From the cell containing the given text, extract its center point as [x, y] coordinate. 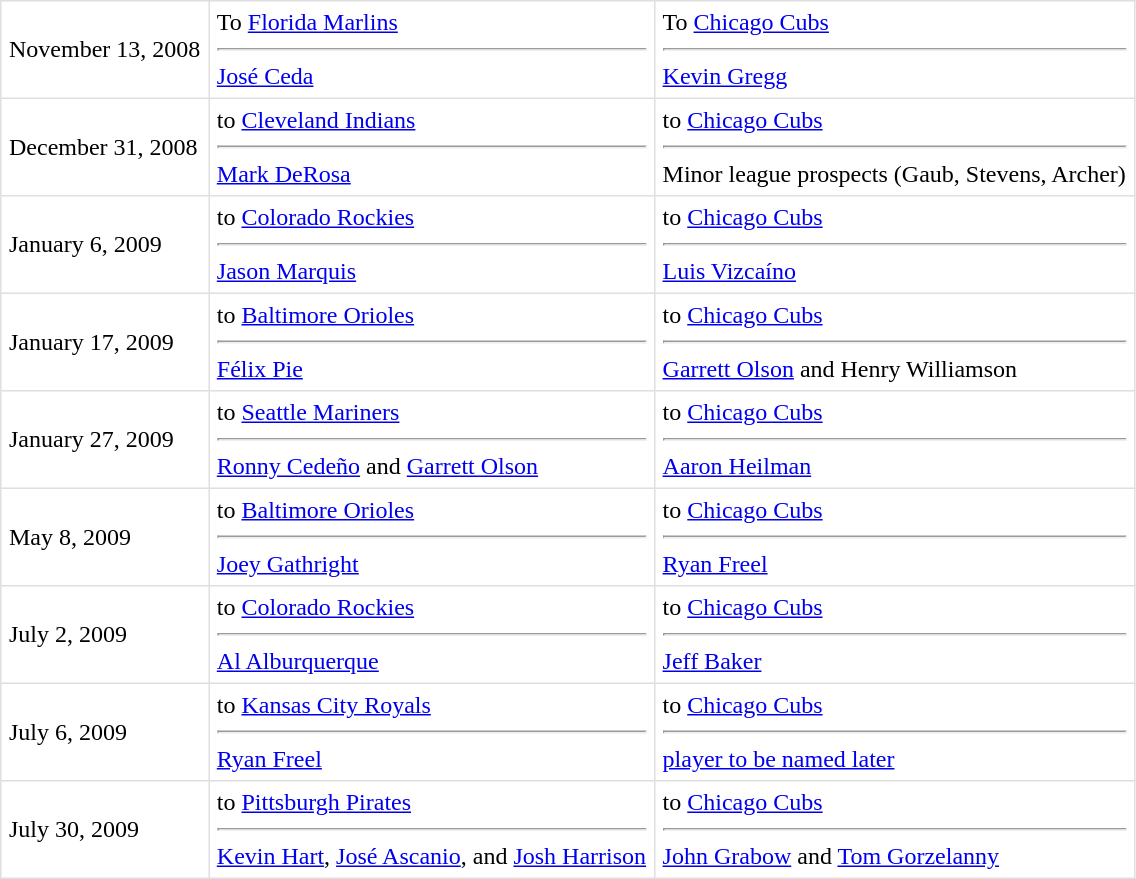
to Chicago Cubs Ryan Freel [894, 537]
July 30, 2009 [105, 830]
July 6, 2009 [105, 732]
to Chicago Cubs Garrett Olson and Henry Williamson [894, 342]
to Chicago Cubs Jeff Baker [894, 635]
to Chicago Cubs John Grabow and Tom Gorzelanny [894, 830]
January 17, 2009 [105, 342]
To Chicago Cubs Kevin Gregg [894, 50]
to Baltimore Orioles Félix Pie [432, 342]
January 6, 2009 [105, 245]
to Baltimore Orioles Joey Gathright [432, 537]
December 31, 2008 [105, 147]
July 2, 2009 [105, 635]
to Cleveland Indians Mark DeRosa [432, 147]
to Kansas City Royals Ryan Freel [432, 732]
To Florida Marlins José Ceda [432, 50]
to Chicago Cubs Minor league prospects (Gaub, Stevens, Archer) [894, 147]
to Chicago Cubs Luis Vizcaíno [894, 245]
to Chicago Cubs Aaron Heilman [894, 440]
November 13, 2008 [105, 50]
to Seattle Mariners Ronny Cedeño and Garrett Olson [432, 440]
to Colorado Rockies Al Alburquerque [432, 635]
January 27, 2009 [105, 440]
to Pittsburgh Pirates Kevin Hart, José Ascanio, and Josh Harrison [432, 830]
May 8, 2009 [105, 537]
to Chicago Cubs player to be named later [894, 732]
to Colorado Rockies Jason Marquis [432, 245]
